Identify which cell holds the provided text, then report its [X, Y] central coordinate. 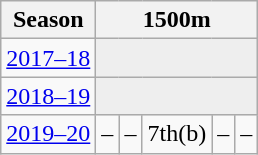
1500m [177, 20]
7th(b) [177, 134]
2018–19 [48, 96]
2019–20 [48, 134]
Season [48, 20]
2017–18 [48, 58]
